Extract the [x, y] coordinate from the center of the cell holding the provided text.  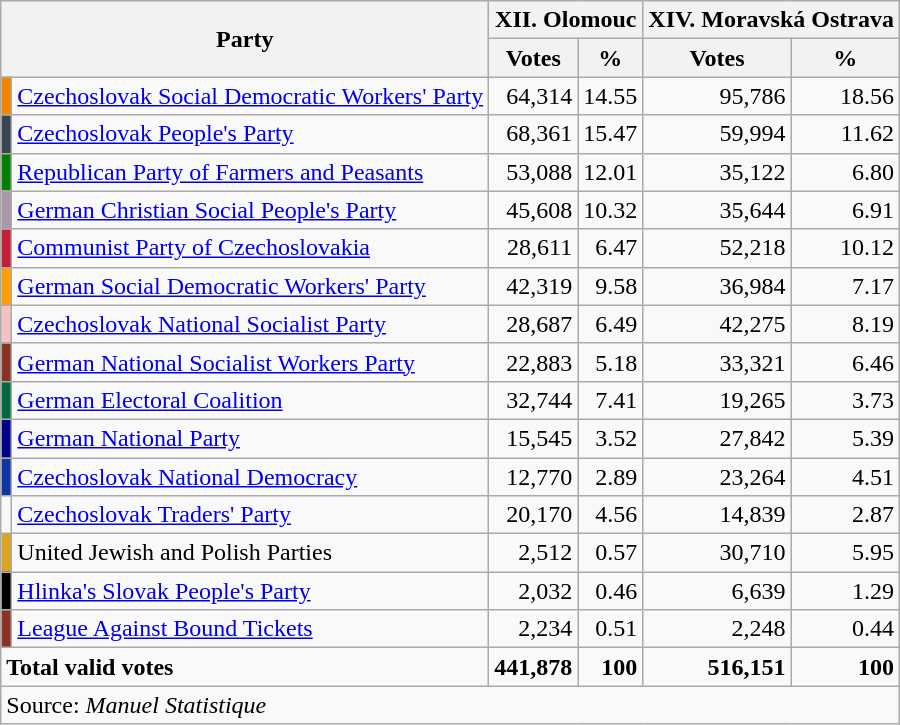
0.46 [610, 591]
42,319 [534, 286]
53,088 [534, 172]
516,151 [717, 667]
14,839 [717, 515]
10.12 [845, 248]
11.62 [845, 134]
3.73 [845, 400]
28,687 [534, 324]
Czechoslovak National Socialist Party [250, 324]
0.44 [845, 629]
35,644 [717, 210]
42,275 [717, 324]
2,512 [534, 553]
5.39 [845, 438]
2.89 [610, 477]
German Social Democratic Workers' Party [250, 286]
XIV. Moravská Ostrava [772, 20]
52,218 [717, 248]
95,786 [717, 96]
15.47 [610, 134]
Hlinka's Slovak People's Party [250, 591]
6.91 [845, 210]
0.51 [610, 629]
32,744 [534, 400]
7.17 [845, 286]
Czechoslovak People's Party [250, 134]
45,608 [534, 210]
10.32 [610, 210]
XII. Olomouc [566, 20]
441,878 [534, 667]
2.87 [845, 515]
4.51 [845, 477]
23,264 [717, 477]
2,234 [534, 629]
28,611 [534, 248]
0.57 [610, 553]
Czechoslovak National Democracy [250, 477]
18.56 [845, 96]
12,770 [534, 477]
German National Party [250, 438]
8.19 [845, 324]
Communist Party of Czechoslovakia [250, 248]
64,314 [534, 96]
2,248 [717, 629]
33,321 [717, 362]
9.58 [610, 286]
Source: Manuel Statistique [450, 705]
1.29 [845, 591]
5.95 [845, 553]
6.80 [845, 172]
German National Socialist Workers Party [250, 362]
35,122 [717, 172]
German Christian Social People's Party [250, 210]
3.52 [610, 438]
5.18 [610, 362]
6.47 [610, 248]
Republican Party of Farmers and Peasants [250, 172]
20,170 [534, 515]
68,361 [534, 134]
15,545 [534, 438]
12.01 [610, 172]
59,994 [717, 134]
6,639 [717, 591]
2,032 [534, 591]
6.49 [610, 324]
Czechoslovak Social Democratic Workers' Party [250, 96]
German Electoral Coalition [250, 400]
27,842 [717, 438]
22,883 [534, 362]
36,984 [717, 286]
Party [245, 39]
30,710 [717, 553]
14.55 [610, 96]
United Jewish and Polish Parties [250, 553]
Czechoslovak Traders' Party [250, 515]
19,265 [717, 400]
League Against Bound Tickets [250, 629]
7.41 [610, 400]
4.56 [610, 515]
6.46 [845, 362]
Total valid votes [245, 667]
